Determine the (X, Y) coordinate at the center of the cell enclosing the given text.  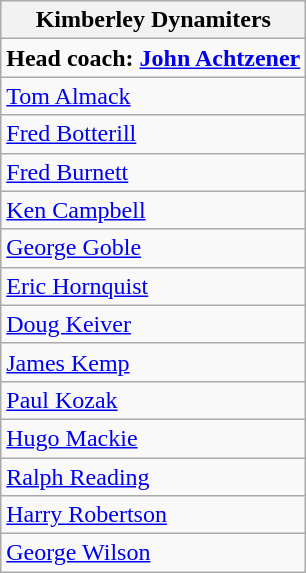
Kimberley Dynamiters (154, 20)
Harry Robertson (154, 515)
Fred Botterill (154, 134)
George Wilson (154, 553)
Ken Campbell (154, 210)
Head coach: John Achtzener (154, 58)
Hugo Mackie (154, 438)
James Kemp (154, 362)
Paul Kozak (154, 400)
Ralph Reading (154, 477)
Doug Keiver (154, 324)
Eric Hornquist (154, 286)
Fred Burnett (154, 172)
Tom Almack (154, 96)
George Goble (154, 248)
